Output the [X, Y] coordinate of the center of the cell containing the given text.  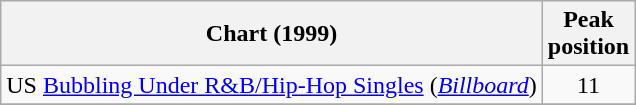
Peakposition [588, 34]
Chart (1999) [272, 34]
US Bubbling Under R&B/Hip-Hop Singles (Billboard) [272, 85]
11 [588, 85]
